Return (x, y) of the center of cell containing provided text 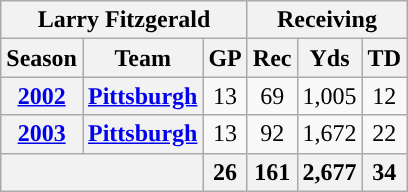
1,672 (330, 134)
22 (384, 134)
92 (272, 134)
2,677 (330, 172)
Season (42, 58)
Rec (272, 58)
34 (384, 172)
69 (272, 96)
26 (225, 172)
161 (272, 172)
Yds (330, 58)
2003 (42, 134)
1,005 (330, 96)
GP (225, 58)
2002 (42, 96)
Receiving (326, 20)
Team (142, 58)
Larry Fitzgerald (124, 20)
12 (384, 96)
TD (384, 58)
